Return the (x, y) coordinate for the center point of the cell that contains the specified text.  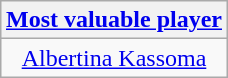
Most valuable player (114, 20)
Albertina Kassoma (114, 58)
